Identify which cell holds the provided text, then report its [x, y] central coordinate. 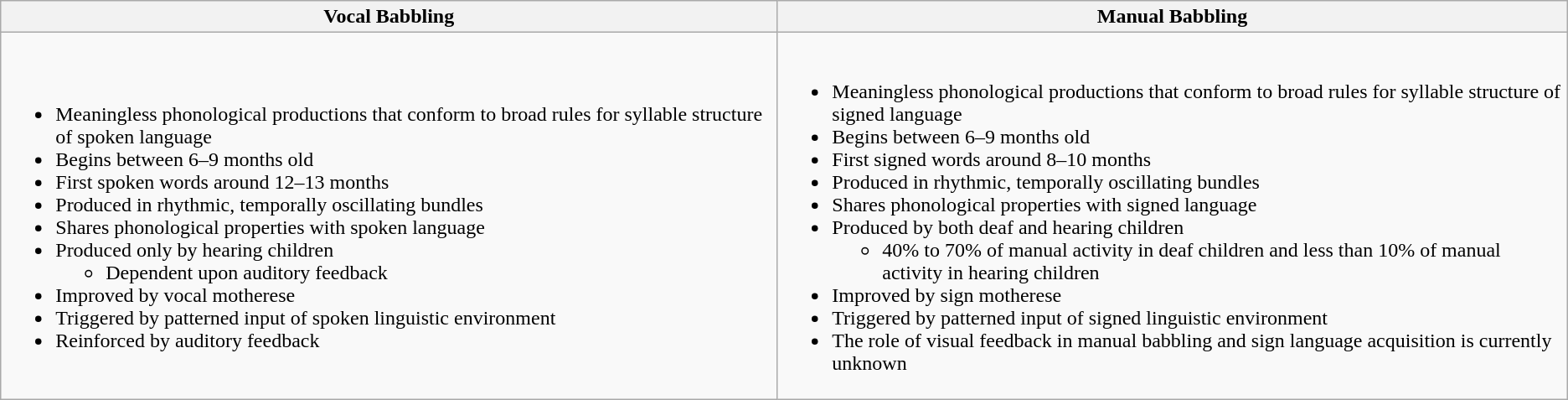
Manual Babbling [1173, 17]
Vocal Babbling [389, 17]
